Find where the given text appears and provide that cell's center as [X, Y] coordinate. 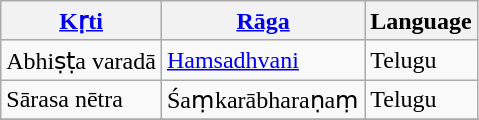
Abhiṣṭa varadā [82, 60]
Śaṃkarābharaṇaṃ [262, 100]
Kṛti [82, 21]
Sārasa nētra [82, 100]
Hamsadhvani [262, 60]
Language [421, 21]
Rāga [262, 21]
